Detect which cell encompasses the target text, then output its (X, Y) center coordinate. 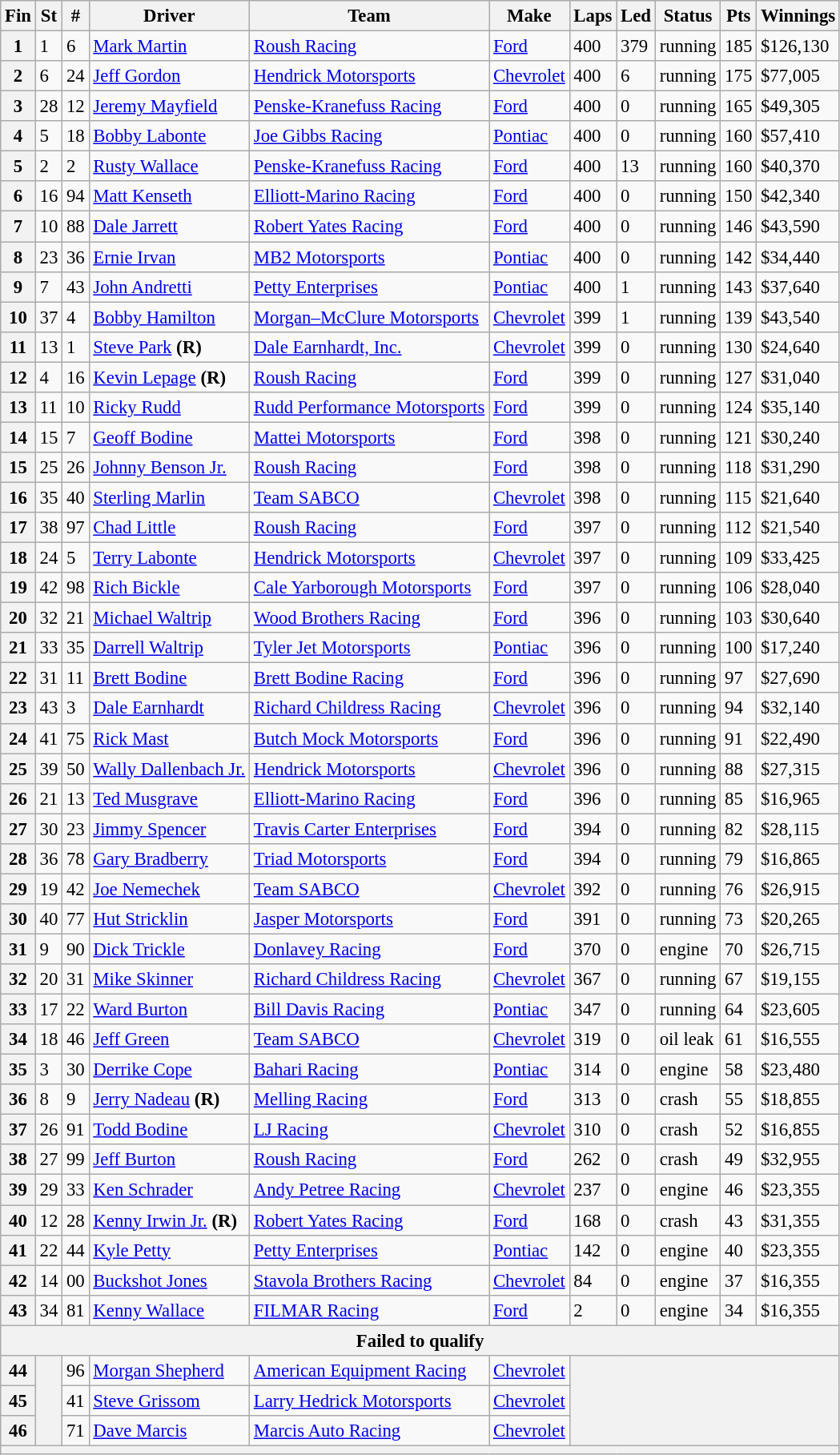
67 (738, 979)
Kenny Irwin Jr. (R) (169, 1220)
Mike Skinner (169, 979)
Darrell Waltrip (169, 648)
$24,640 (798, 347)
$17,240 (798, 648)
Buckshot Jones (169, 1280)
121 (738, 437)
Joe Nemechek (169, 889)
$34,440 (798, 257)
Brett Bodine (169, 678)
Rich Bickle (169, 588)
379 (636, 46)
370 (593, 949)
Andy Petree Racing (368, 1190)
Butch Mock Motorsports (368, 738)
Sterling Marlin (169, 497)
73 (738, 919)
Ted Musgrave (169, 798)
Todd Bodine (169, 1130)
Chad Little (169, 528)
Rusty Wallace (169, 167)
Jasper Motorsports (368, 919)
78 (75, 859)
LJ Racing (368, 1130)
Dale Earnhardt (169, 709)
Jeff Burton (169, 1160)
79 (738, 859)
$43,590 (798, 227)
Brett Bodine Racing (368, 678)
Steve Grissom (169, 1401)
100 (738, 648)
58 (738, 1070)
Bobby Hamilton (169, 317)
Status (687, 16)
$57,410 (798, 136)
85 (738, 798)
76 (738, 889)
143 (738, 287)
Jeremy Mayfield (169, 107)
Mattei Motorsports (368, 437)
Jimmy Spencer (169, 829)
Laps (593, 16)
$16,865 (798, 859)
Jeff Gordon (169, 76)
Travis Carter Enterprises (368, 829)
$37,640 (798, 287)
313 (593, 1099)
Terry Labonte (169, 558)
John Andretti (169, 287)
45 (18, 1401)
146 (738, 227)
$22,490 (798, 738)
$30,240 (798, 437)
Bobby Labonte (169, 136)
$30,640 (798, 618)
$28,040 (798, 588)
Led (636, 16)
$21,640 (798, 497)
262 (593, 1160)
$23,605 (798, 1010)
$20,265 (798, 919)
Dick Trickle (169, 949)
70 (738, 949)
$33,425 (798, 558)
124 (738, 408)
Geoff Bodine (169, 437)
Melling Racing (368, 1099)
Tyler Jet Motorsports (368, 648)
99 (75, 1160)
Make (529, 16)
$16,965 (798, 798)
Driver (169, 16)
$31,355 (798, 1220)
$27,315 (798, 769)
237 (593, 1190)
Fin (18, 16)
106 (738, 588)
oil leak (687, 1039)
115 (738, 497)
Ward Burton (169, 1010)
Steve Park (R) (169, 347)
Wally Dallenbach Jr. (169, 769)
71 (75, 1431)
Bill Davis Racing (368, 1010)
49 (738, 1160)
Stavola Brothers Racing (368, 1280)
61 (738, 1039)
Marcis Auto Racing (368, 1431)
314 (593, 1070)
Matt Kenseth (169, 196)
90 (75, 949)
Pts (738, 16)
$32,140 (798, 709)
81 (75, 1310)
00 (75, 1280)
$35,140 (798, 408)
Jerry Nadeau (R) (169, 1099)
$16,555 (798, 1039)
Hut Stricklin (169, 919)
$21,540 (798, 528)
Joe Gibbs Racing (368, 136)
Dale Jarrett (169, 227)
$18,855 (798, 1099)
$32,955 (798, 1160)
84 (593, 1280)
64 (738, 1010)
55 (738, 1099)
$126,130 (798, 46)
$40,370 (798, 167)
St (48, 16)
Gary Bradberry (169, 859)
$28,115 (798, 829)
Dale Earnhardt, Inc. (368, 347)
Dave Marcis (169, 1431)
118 (738, 468)
Rick Mast (169, 738)
Rudd Performance Motorsports (368, 408)
392 (593, 889)
310 (593, 1130)
50 (75, 769)
185 (738, 46)
Bahari Racing (368, 1070)
$26,715 (798, 949)
Derrike Cope (169, 1070)
$43,540 (798, 317)
319 (593, 1039)
103 (738, 618)
112 (738, 528)
Michael Waltrip (169, 618)
FILMAR Racing (368, 1310)
Donlavey Racing (368, 949)
Winnings (798, 16)
96 (75, 1371)
Triad Motorsports (368, 859)
$27,690 (798, 678)
77 (75, 919)
82 (738, 829)
$77,005 (798, 76)
Kenny Wallace (169, 1310)
98 (75, 588)
130 (738, 347)
391 (593, 919)
347 (593, 1010)
MB2 Motorsports (368, 257)
Team (368, 16)
175 (738, 76)
$31,290 (798, 468)
$23,480 (798, 1070)
American Equipment Racing (368, 1371)
168 (593, 1220)
Kevin Lepage (R) (169, 377)
Larry Hedrick Motorsports (368, 1401)
Morgan Shepherd (169, 1371)
$49,305 (798, 107)
52 (738, 1130)
75 (75, 738)
$42,340 (798, 196)
165 (738, 107)
Kyle Petty (169, 1250)
Jeff Green (169, 1039)
Ken Schrader (169, 1190)
139 (738, 317)
$26,915 (798, 889)
$16,855 (798, 1130)
Mark Martin (169, 46)
Ricky Rudd (169, 408)
367 (593, 979)
127 (738, 377)
Morgan–McClure Motorsports (368, 317)
Cale Yarborough Motorsports (368, 588)
Johnny Benson Jr. (169, 468)
$31,040 (798, 377)
109 (738, 558)
$19,155 (798, 979)
Wood Brothers Racing (368, 618)
# (75, 16)
150 (738, 196)
Failed to qualify (420, 1340)
Ernie Irvan (169, 257)
